Provide the [x, y] coordinate of the cell's center where the given text is located.  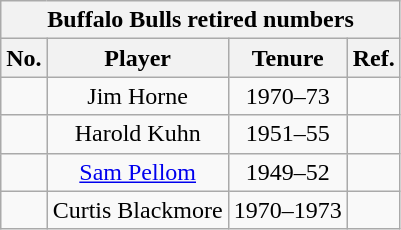
Ref. [374, 58]
Jim Horne [138, 96]
1970–1973 [288, 210]
Sam Pellom [138, 172]
Harold Kuhn [138, 134]
Tenure [288, 58]
1949–52 [288, 172]
1951–55 [288, 134]
Curtis Blackmore [138, 210]
No. [24, 58]
1970–73 [288, 96]
Buffalo Bulls retired numbers [201, 20]
Player [138, 58]
